Output the [x, y] coordinate of the center of the cell containing the given text.  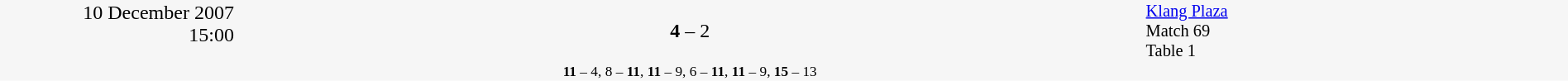
Klang PlazaMatch 69Table 1 [1356, 31]
11 – 4, 8 – 11, 11 – 9, 6 – 11, 11 – 9, 15 – 13 [690, 71]
4 – 2 [690, 31]
10 December 200715:00 [117, 40]
